Provide the (X, Y) coordinate of the cell's center where the given text is located.  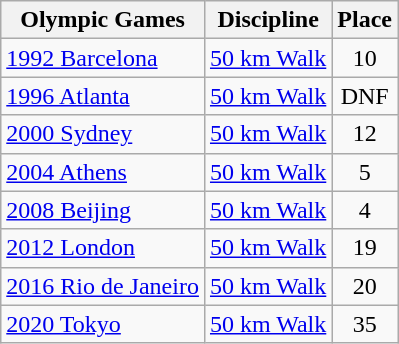
4 (365, 210)
2016 Rio de Janeiro (103, 286)
20 (365, 286)
2004 Athens (103, 172)
Olympic Games (103, 20)
10 (365, 58)
2008 Beijing (103, 210)
2000 Sydney (103, 134)
35 (365, 324)
Discipline (268, 20)
19 (365, 248)
12 (365, 134)
2020 Tokyo (103, 324)
1996 Atlanta (103, 96)
1992 Barcelona (103, 58)
Place (365, 20)
DNF (365, 96)
2012 London (103, 248)
5 (365, 172)
